Capture the cell that displays the provided text and extract its (X, Y) central coordinate. 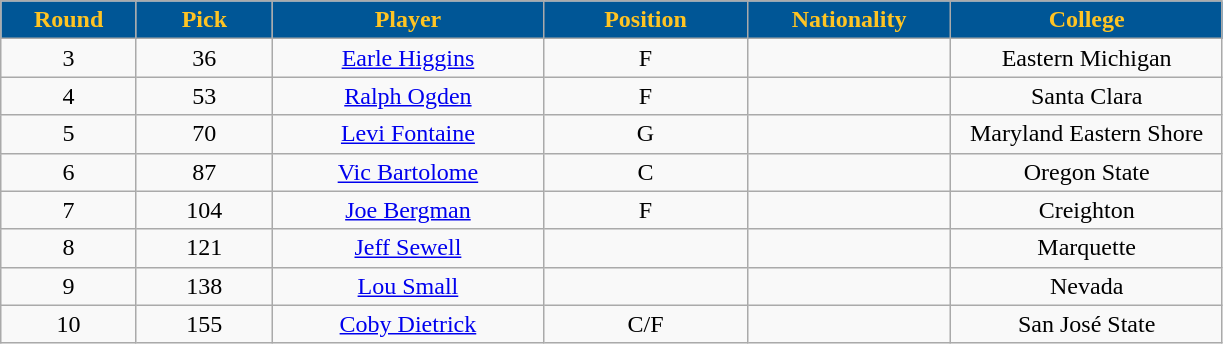
Eastern Michigan (1087, 58)
Ralph Ogden (408, 96)
9 (69, 286)
Lou Small (408, 286)
Round (69, 20)
70 (204, 134)
Position (646, 20)
Marquette (1087, 248)
53 (204, 96)
104 (204, 210)
C/F (646, 324)
36 (204, 58)
Maryland Eastern Shore (1087, 134)
Player (408, 20)
121 (204, 248)
Santa Clara (1087, 96)
Jeff Sewell (408, 248)
138 (204, 286)
G (646, 134)
Oregon State (1087, 172)
10 (69, 324)
3 (69, 58)
5 (69, 134)
87 (204, 172)
Nevada (1087, 286)
6 (69, 172)
7 (69, 210)
Pick (204, 20)
Creighton (1087, 210)
San José State (1087, 324)
Joe Bergman (408, 210)
Vic Bartolome (408, 172)
College (1087, 20)
Nationality (849, 20)
Earle Higgins (408, 58)
155 (204, 324)
4 (69, 96)
8 (69, 248)
Levi Fontaine (408, 134)
C (646, 172)
Coby Dietrick (408, 324)
